Detect which cell encompasses the target text, then output its (X, Y) center coordinate. 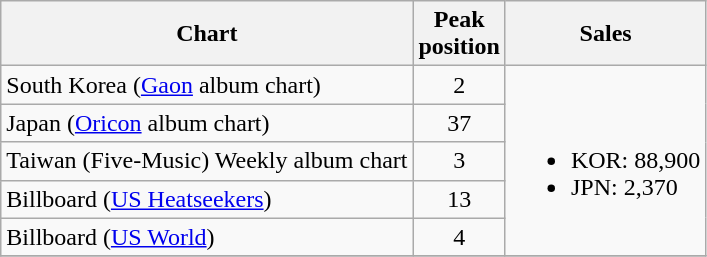
13 (459, 199)
4 (459, 237)
Chart (207, 34)
South Korea (Gaon album chart) (207, 85)
Peakposition (459, 34)
37 (459, 123)
Billboard (US World) (207, 237)
3 (459, 161)
Sales (605, 34)
Japan (Oricon album chart) (207, 123)
KOR: 88,900JPN: 2,370 (605, 161)
Taiwan (Five-Music) Weekly album chart (207, 161)
2 (459, 85)
Billboard (US Heatseekers) (207, 199)
